Extract the [x, y] coordinate from the center of the cell holding the provided text.  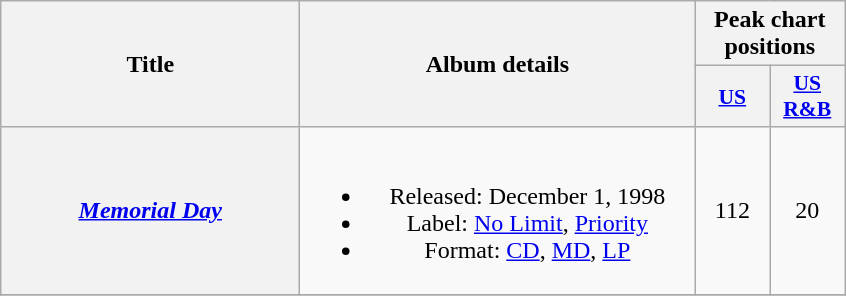
Album details [498, 64]
112 [732, 210]
US [732, 96]
Memorial Day [150, 210]
Peak chart positions [770, 34]
Released: December 1, 1998Label: No Limit, PriorityFormat: CD, MD, LP [498, 210]
Title [150, 64]
20 [808, 210]
US R&B [808, 96]
